Pinpoint the cell where the given text exists, returning its [x, y] midpoint coordinate. 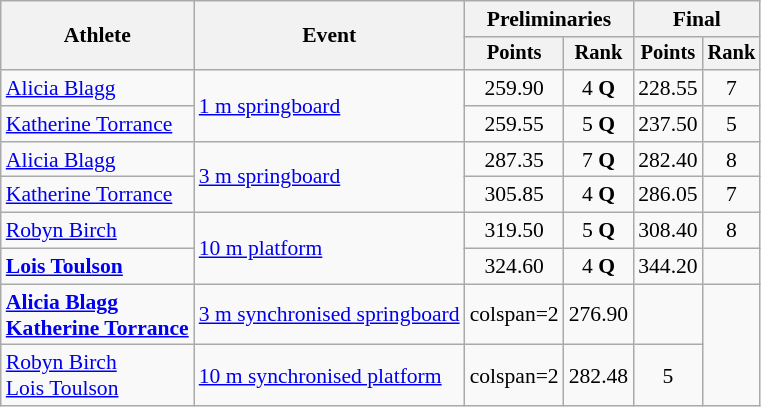
Robyn Birch [98, 231]
Athlete [98, 36]
344.20 [668, 267]
276.90 [598, 314]
Lois Toulson [98, 267]
237.50 [668, 124]
286.05 [668, 195]
1 m springboard [330, 106]
Alicia BlaggKatherine Torrance [98, 314]
319.50 [514, 231]
287.35 [514, 160]
228.55 [668, 88]
Final [696, 19]
324.60 [514, 267]
10 m platform [330, 248]
Robyn BirchLois Toulson [98, 376]
308.40 [668, 231]
3 m synchronised springboard [330, 314]
259.55 [514, 124]
10 m synchronised platform [330, 376]
282.48 [598, 376]
282.40 [668, 160]
305.85 [514, 195]
259.90 [514, 88]
7 Q [598, 160]
3 m springboard [330, 178]
Preliminaries [550, 19]
Event [330, 36]
